Identify which cell holds the provided text, then report its [X, Y] central coordinate. 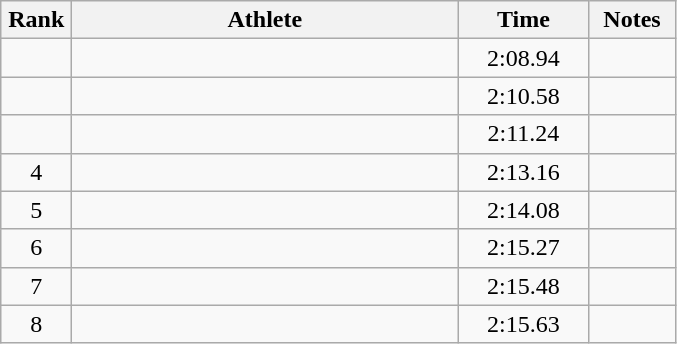
2:15.27 [524, 248]
2:14.08 [524, 210]
Rank [36, 20]
2:15.48 [524, 286]
8 [36, 324]
6 [36, 248]
4 [36, 172]
Athlete [265, 20]
2:10.58 [524, 96]
2:15.63 [524, 324]
2:13.16 [524, 172]
Notes [632, 20]
Time [524, 20]
5 [36, 210]
2:08.94 [524, 58]
2:11.24 [524, 134]
7 [36, 286]
